Scan for the cell matching the given text and deliver its (X, Y) coordinate at center. 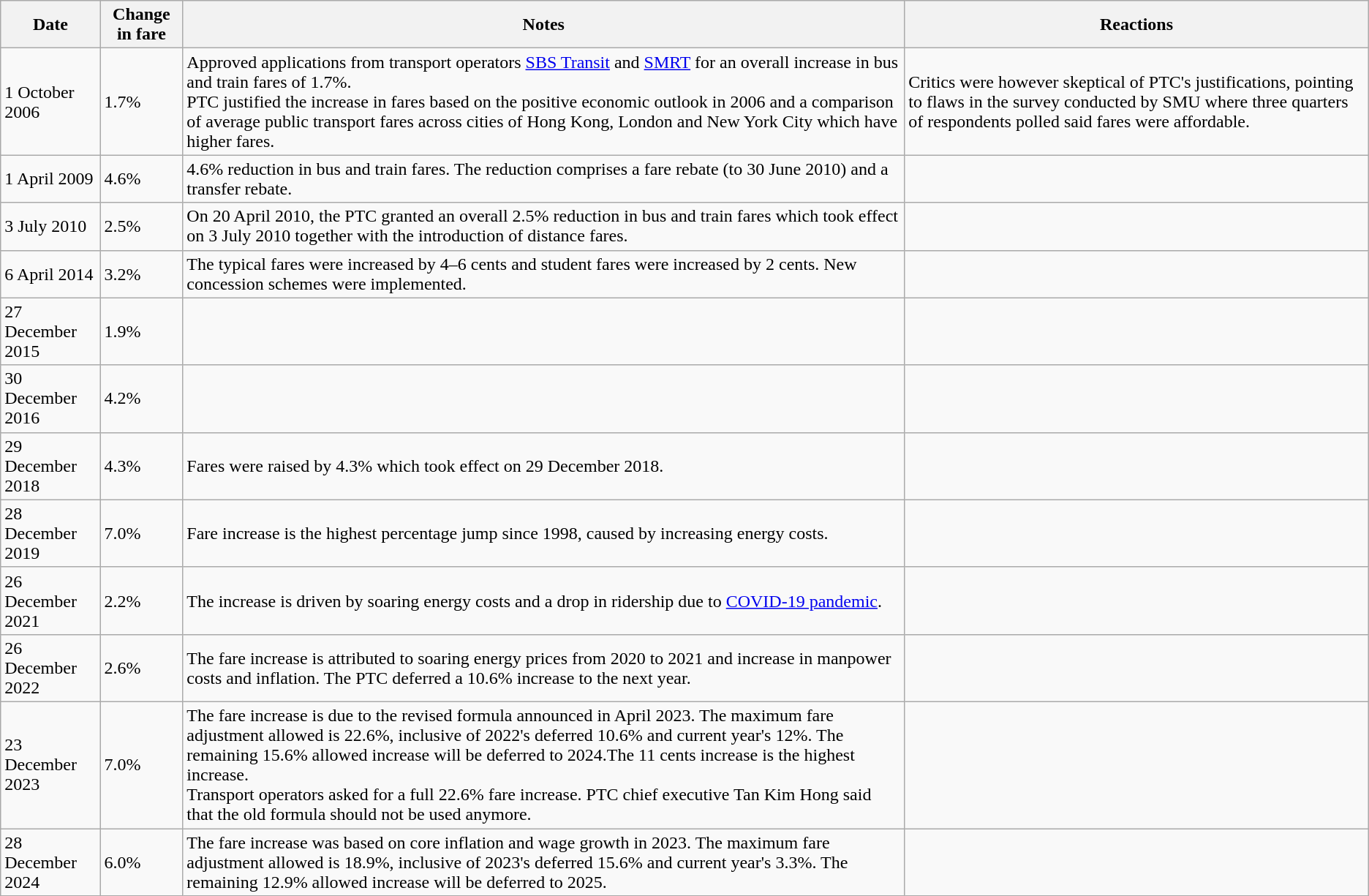
1.7% (142, 102)
1 October 2006 (50, 102)
4.6% reduction in bus and train fares. The reduction comprises a fare rebate (to 30 June 2010) and a transfer rebate. (544, 178)
4.3% (142, 466)
Date (50, 25)
6 April 2014 (50, 274)
Notes (544, 25)
26 December 2022 (50, 668)
2.5% (142, 227)
30 December 2016 (50, 399)
The typical fares were increased by 4–6 cents and student fares were increased by 2 cents. New concession schemes were implemented. (544, 274)
3 July 2010 (50, 227)
27 December 2015 (50, 331)
4.6% (142, 178)
2.2% (142, 601)
Reactions (1136, 25)
The increase is driven by soaring energy costs and a drop in ridership due to COVID-19 pandemic. (544, 601)
Fare increase is the highest percentage jump since 1998, caused by increasing energy costs. (544, 533)
Fares were raised by 4.3% which took effect on 29 December 2018. (544, 466)
28 December 2019 (50, 533)
4.2% (142, 399)
28 December 2024 (50, 862)
1.9% (142, 331)
1 April 2009 (50, 178)
6.0% (142, 862)
29 December 2018 (50, 466)
2.6% (142, 668)
23 December 2023 (50, 765)
3.2% (142, 274)
Change in fare (142, 25)
26 December 2021 (50, 601)
